Detect which cell encompasses the target text, then output its [x, y] center coordinate. 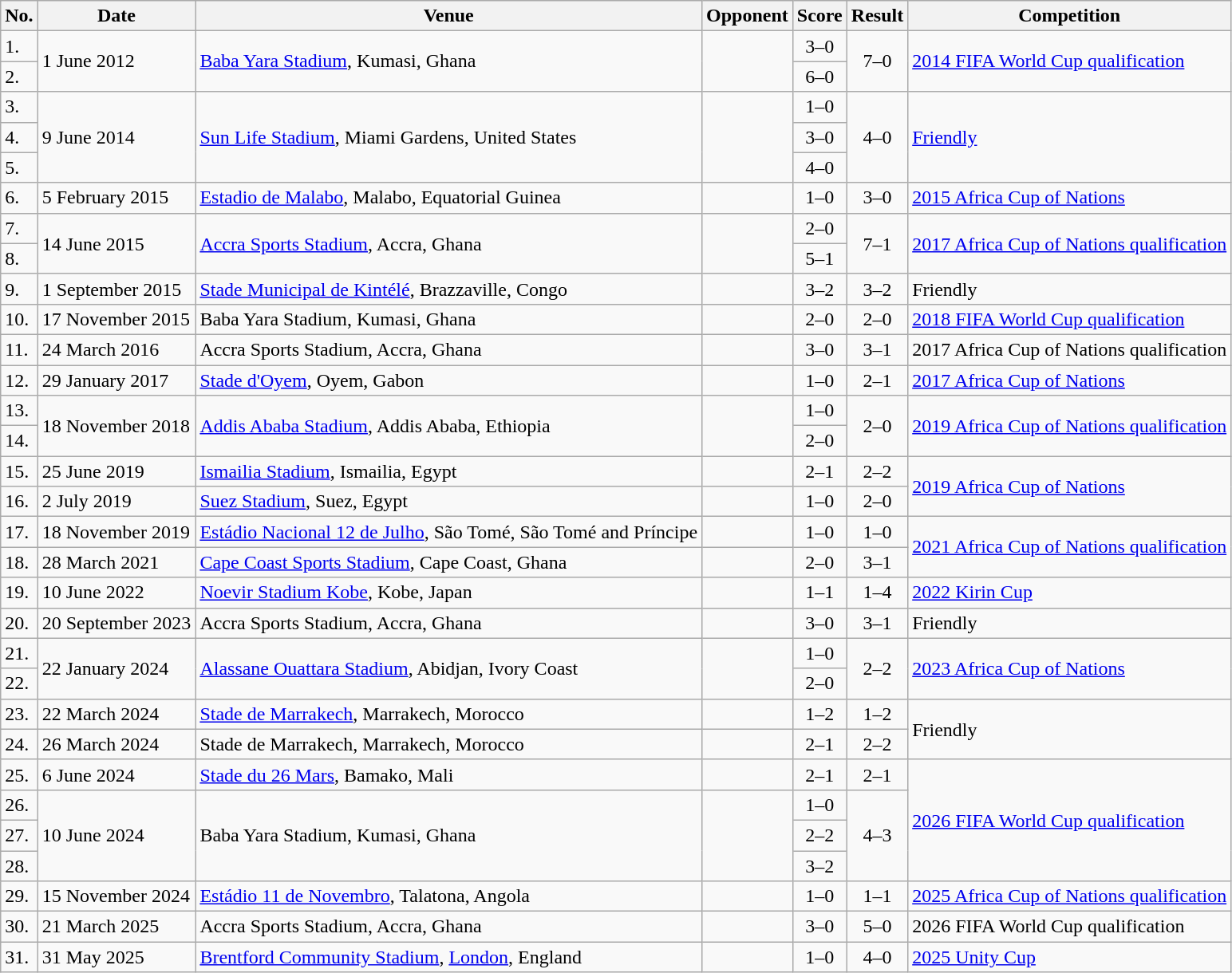
2018 FIFA World Cup qualification [1069, 319]
Noevir Stadium Kobe, Kobe, Japan [448, 593]
5 February 2015 [116, 198]
5–1 [819, 258]
Competition [1069, 16]
Opponent [748, 16]
Result [877, 16]
1 June 2012 [116, 61]
10. [19, 319]
5. [19, 167]
4–3 [877, 835]
No. [19, 16]
22 January 2024 [116, 668]
2023 Africa Cup of Nations [1069, 668]
Suez Stadium, Suez, Egypt [448, 502]
1–4 [877, 593]
19. [19, 593]
26. [19, 805]
6 June 2024 [116, 774]
2017 Africa Cup of Nations [1069, 380]
7–1 [877, 243]
27. [19, 835]
23. [19, 714]
18 November 2018 [116, 426]
2. [19, 77]
6. [19, 198]
2019 Africa Cup of Nations qualification [1069, 426]
10 June 2024 [116, 835]
15 November 2024 [116, 896]
21. [19, 653]
6–0 [819, 77]
2019 Africa Cup of Nations [1069, 486]
Estádio 11 de Novembro, Talatona, Angola [448, 896]
Venue [448, 16]
7. [19, 228]
Estádio Nacional 12 de Julho, São Tomé, São Tomé and Príncipe [448, 532]
Date [116, 16]
29. [19, 896]
2025 Africa Cup of Nations qualification [1069, 896]
30. [19, 927]
12. [19, 380]
Score [819, 16]
29 January 2017 [116, 380]
14. [19, 441]
9. [19, 289]
Brentford Community Stadium, London, England [448, 957]
2021 Africa Cup of Nations qualification [1069, 547]
22 March 2024 [116, 714]
Stade du 26 Mars, Bamako, Mali [448, 774]
18. [19, 562]
25 June 2019 [116, 471]
Stade Municipal de Kintélé, Brazzaville, Congo [448, 289]
31. [19, 957]
28 March 2021 [116, 562]
2014 FIFA World Cup qualification [1069, 61]
24 March 2016 [116, 349]
2015 Africa Cup of Nations [1069, 198]
5–0 [877, 927]
Alassane Ouattara Stadium, Abidjan, Ivory Coast [448, 668]
Ismailia Stadium, Ismailia, Egypt [448, 471]
28. [19, 865]
Estadio de Malabo, Malabo, Equatorial Guinea [448, 198]
31 May 2025 [116, 957]
24. [19, 744]
Cape Coast Sports Stadium, Cape Coast, Ghana [448, 562]
25. [19, 774]
9 June 2014 [116, 137]
2022 Kirin Cup [1069, 593]
3. [19, 107]
Stade d'Oyem, Oyem, Gabon [448, 380]
8. [19, 258]
17. [19, 532]
20. [19, 623]
26 March 2024 [116, 744]
17 November 2015 [116, 319]
1 September 2015 [116, 289]
16. [19, 502]
Sun Life Stadium, Miami Gardens, United States [448, 137]
Addis Ababa Stadium, Addis Ababa, Ethiopia [448, 426]
21 March 2025 [116, 927]
7–0 [877, 61]
15. [19, 471]
13. [19, 411]
20 September 2023 [116, 623]
4. [19, 137]
10 June 2022 [116, 593]
11. [19, 349]
2 July 2019 [116, 502]
14 June 2015 [116, 243]
18 November 2019 [116, 532]
22. [19, 683]
1. [19, 46]
2025 Unity Cup [1069, 957]
